Determine the (X, Y) coordinate at the center of the cell enclosing the given text.  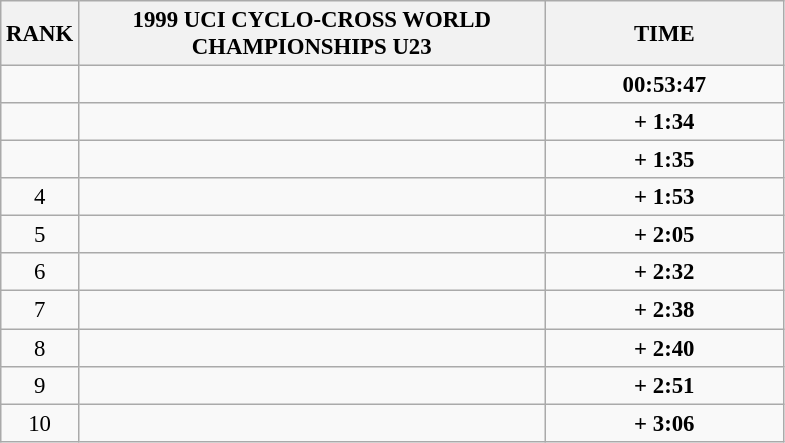
00:53:47 (664, 85)
+ 1:35 (664, 160)
+ 2:40 (664, 348)
+ 2:32 (664, 273)
10 (40, 423)
+ 1:53 (664, 197)
RANK (40, 34)
+ 1:34 (664, 122)
9 (40, 385)
8 (40, 348)
7 (40, 310)
+ 2:05 (664, 235)
+ 2:51 (664, 385)
6 (40, 273)
4 (40, 197)
1999 UCI CYCLO-CROSS WORLD CHAMPIONSHIPS U23 (312, 34)
TIME (664, 34)
+ 2:38 (664, 310)
5 (40, 235)
+ 3:06 (664, 423)
